Locate the cell with the specified text and output its [x, y] center coordinate. 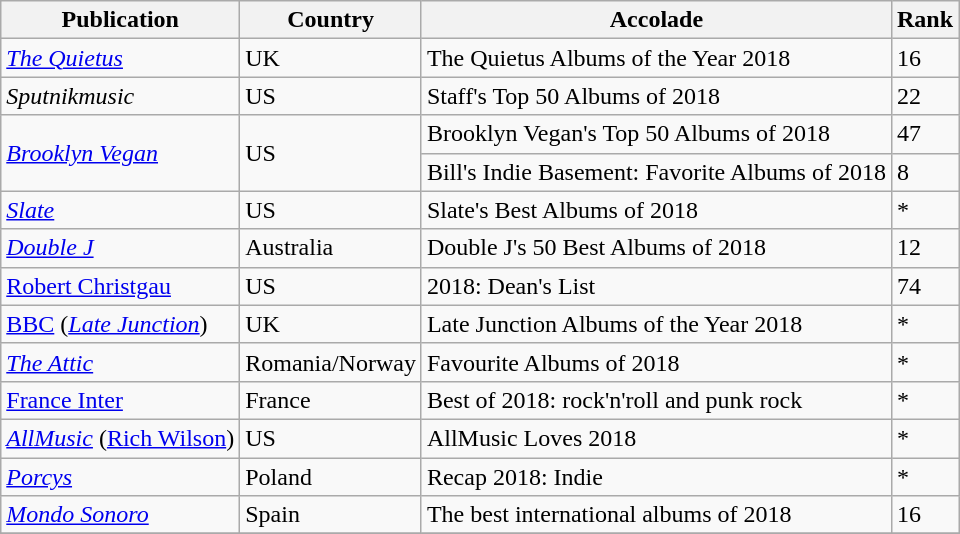
Accolade [656, 20]
Best of 2018: rock'n'roll and punk rock [656, 400]
AllMusic (Rich Wilson) [120, 438]
Rank [924, 20]
AllMusic Loves 2018 [656, 438]
Mondo Sonoro [120, 515]
The Attic [120, 362]
Country [331, 20]
The Quietus Albums of the Year 2018 [656, 58]
Double J [120, 248]
The best international albums of 2018 [656, 515]
Romania/Norway [331, 362]
Robert Christgau [120, 286]
Brooklyn Vegan's Top 50 Albums of 2018 [656, 134]
Spain [331, 515]
12 [924, 248]
Favourite Albums of 2018 [656, 362]
Australia [331, 248]
Double J's 50 Best Albums of 2018 [656, 248]
Brooklyn Vegan [120, 153]
8 [924, 172]
2018: Dean's List [656, 286]
BBC (Late Junction) [120, 324]
Poland [331, 477]
Publication [120, 20]
22 [924, 96]
Sputnikmusic [120, 96]
Late Junction Albums of the Year 2018 [656, 324]
Slate [120, 210]
74 [924, 286]
France [331, 400]
47 [924, 134]
The Quietus [120, 58]
France Inter [120, 400]
Bill's Indie Basement: Favorite Albums of 2018 [656, 172]
Recap 2018: Indie [656, 477]
Porcys [120, 477]
Staff's Top 50 Albums of 2018 [656, 96]
Slate's Best Albums of 2018 [656, 210]
